Output the [X, Y] coordinate of the center of the cell containing the given text.  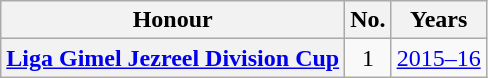
Years [438, 20]
2015–16 [438, 58]
No. [368, 20]
Honour [173, 20]
Liga Gimel Jezreel Division Cup [173, 58]
1 [368, 58]
